Output the [x, y] coordinate of the center of the cell containing the given text.  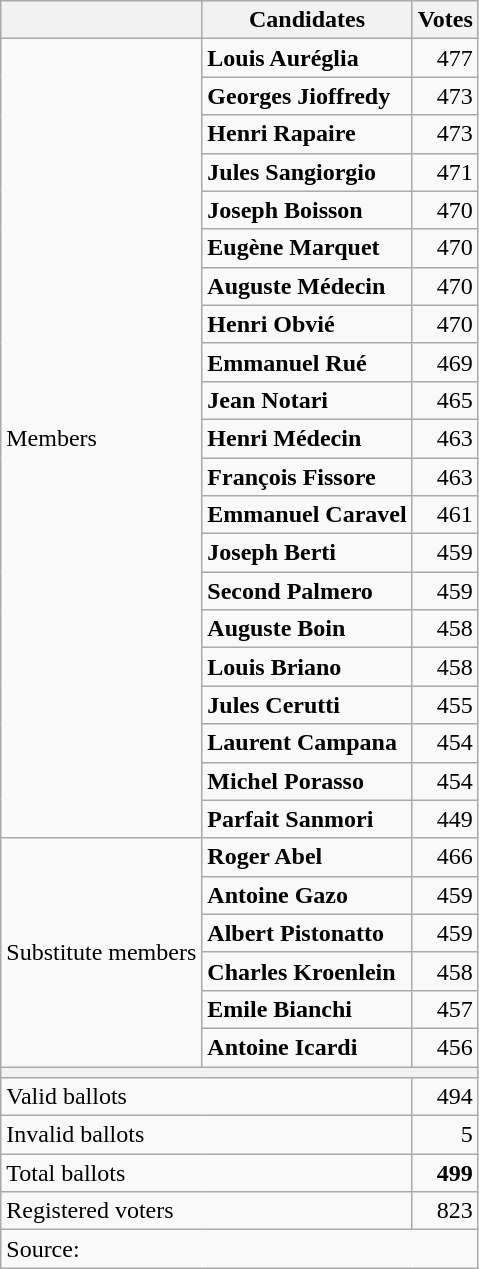
Henri Rapaire [307, 134]
Joseph Berti [307, 553]
461 [445, 515]
Jules Cerutti [307, 705]
Antoine Icardi [307, 1047]
Auguste Médecin [307, 286]
Louis Briano [307, 667]
Second Palmero [307, 591]
449 [445, 819]
Source: [240, 1249]
471 [445, 172]
Members [102, 438]
Joseph Boisson [307, 210]
Emile Bianchi [307, 1009]
456 [445, 1047]
Jean Notari [307, 400]
Henri Médecin [307, 438]
Votes [445, 20]
François Fissore [307, 477]
Jules Sangiorgio [307, 172]
Charles Kroenlein [307, 971]
Emmanuel Caravel [307, 515]
Henri Obvié [307, 324]
Georges Jioffredy [307, 96]
494 [445, 1097]
Emmanuel Rué [307, 362]
466 [445, 857]
Eugène Marquet [307, 248]
465 [445, 400]
Albert Pistonatto [307, 933]
499 [445, 1173]
Invalid ballots [206, 1135]
Louis Auréglia [307, 58]
Laurent Campana [307, 743]
Total ballots [206, 1173]
Parfait Sanmori [307, 819]
Valid ballots [206, 1097]
455 [445, 705]
Auguste Boin [307, 629]
Candidates [307, 20]
5 [445, 1135]
Roger Abel [307, 857]
Antoine Gazo [307, 895]
477 [445, 58]
Registered voters [206, 1211]
Substitute members [102, 952]
457 [445, 1009]
469 [445, 362]
823 [445, 1211]
Michel Porasso [307, 781]
